Pinpoint the cell where the given text exists, returning its [X, Y] midpoint coordinate. 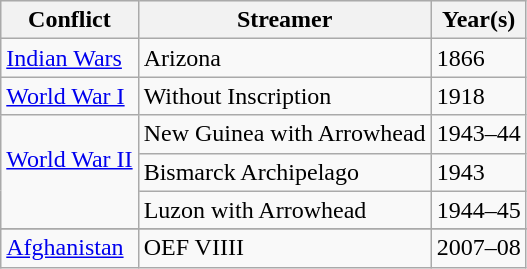
Year(s) [478, 20]
World War II [70, 172]
Streamer [284, 20]
World War I [70, 96]
Bismarck Archipelago [284, 172]
Without Inscription [284, 96]
Arizona [284, 58]
Conflict [70, 20]
Indian Wars [70, 58]
Luzon with Arrowhead [284, 210]
1943 [478, 172]
1943–44 [478, 134]
New Guinea with Arrowhead [284, 134]
Afghanistan [70, 248]
OEF VIIII [284, 248]
1944–45 [478, 210]
1918 [478, 96]
1866 [478, 58]
2007–08 [478, 248]
